Scan for the cell matching the given text and deliver its (x, y) coordinate at center. 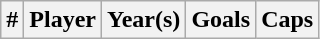
# (12, 20)
Goals (221, 20)
Year(s) (144, 20)
Caps (288, 20)
Player (63, 20)
